Return the (X, Y) coordinate for the center point of the cell that contains the specified text.  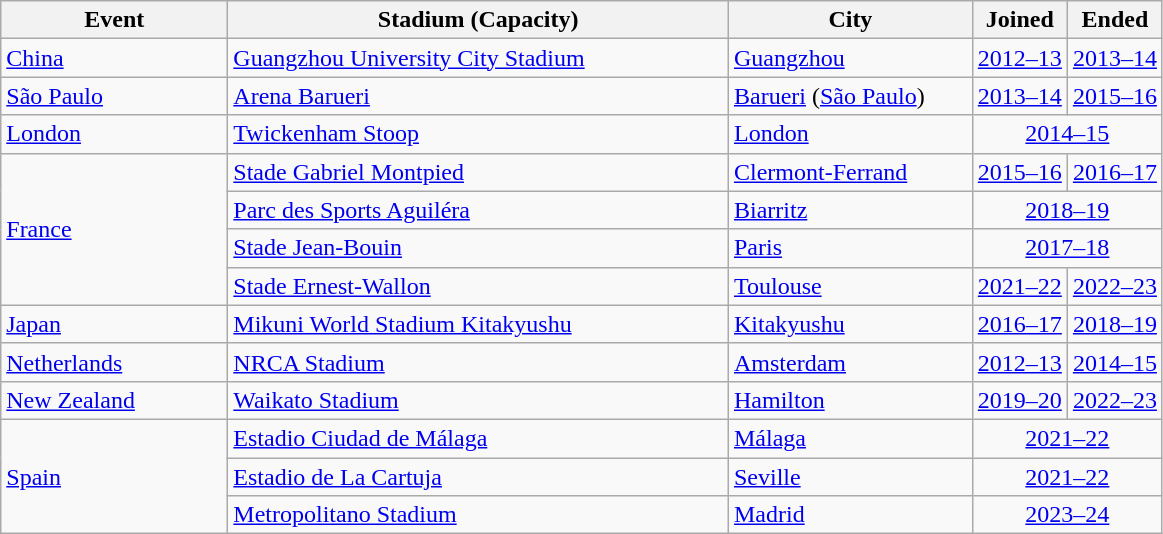
Event (114, 20)
Parc des Sports Aguiléra (478, 210)
NRCA Stadium (478, 362)
Stadium (Capacity) (478, 20)
Twickenham Stoop (478, 134)
Madrid (850, 515)
France (114, 229)
Guangzhou (850, 58)
Hamilton (850, 400)
Japan (114, 324)
Seville (850, 477)
City (850, 20)
Amsterdam (850, 362)
Kitakyushu (850, 324)
Málaga (850, 438)
Biarritz (850, 210)
Clermont-Ferrand (850, 172)
Mikuni World Stadium Kitakyushu (478, 324)
Guangzhou University City Stadium (478, 58)
2023–24 (1067, 515)
Metropolitano Stadium (478, 515)
Ended (1114, 20)
China (114, 58)
Toulouse (850, 286)
São Paulo (114, 96)
Stade Ernest-Wallon (478, 286)
Waikato Stadium (478, 400)
Joined (1020, 20)
Barueri (São Paulo) (850, 96)
2019–20 (1020, 400)
New Zealand (114, 400)
Netherlands (114, 362)
Spain (114, 476)
Paris (850, 248)
Estadio Ciudad de Málaga (478, 438)
Stade Jean-Bouin (478, 248)
Arena Barueri (478, 96)
Stade Gabriel Montpied (478, 172)
2017–18 (1067, 248)
Estadio de La Cartuja (478, 477)
